Find where the given text appears and provide that cell's center as (X, Y) coordinate. 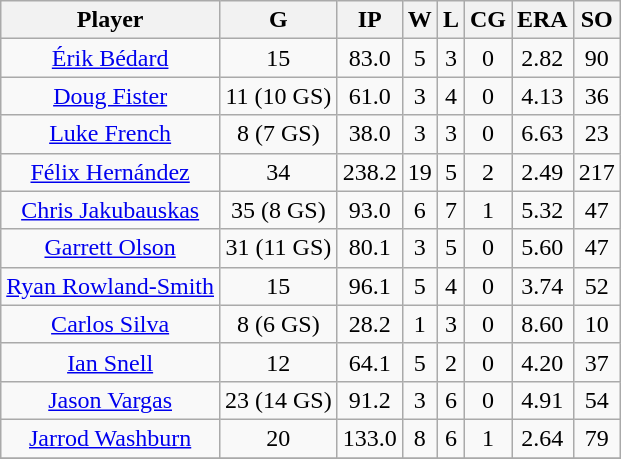
CG (488, 20)
2.82 (543, 58)
SO (596, 20)
G (279, 20)
133.0 (370, 438)
217 (596, 172)
Érik Bédard (110, 58)
36 (596, 96)
20 (279, 438)
Carlos Silva (110, 324)
2.64 (543, 438)
91.2 (370, 400)
54 (596, 400)
79 (596, 438)
10 (596, 324)
IP (370, 20)
11 (10 GS) (279, 96)
Garrett Olson (110, 248)
52 (596, 286)
19 (420, 172)
Ryan Rowland-Smith (110, 286)
38.0 (370, 134)
8 (420, 438)
ERA (543, 20)
Jason Vargas (110, 400)
8.60 (543, 324)
6.63 (543, 134)
2.49 (543, 172)
12 (279, 362)
Player (110, 20)
8 (6 GS) (279, 324)
4.20 (543, 362)
28.2 (370, 324)
Jarrod Washburn (110, 438)
7 (450, 210)
Chris Jakubauskas (110, 210)
80.1 (370, 248)
23 (14 GS) (279, 400)
Ian Snell (110, 362)
23 (596, 134)
Luke French (110, 134)
93.0 (370, 210)
4.91 (543, 400)
Félix Hernández (110, 172)
238.2 (370, 172)
34 (279, 172)
64.1 (370, 362)
3.74 (543, 286)
8 (7 GS) (279, 134)
61.0 (370, 96)
W (420, 20)
5.32 (543, 210)
37 (596, 362)
35 (8 GS) (279, 210)
96.1 (370, 286)
5.60 (543, 248)
31 (11 GS) (279, 248)
83.0 (370, 58)
4.13 (543, 96)
L (450, 20)
Doug Fister (110, 96)
90 (596, 58)
